Return [X, Y] of the center of cell containing provided text 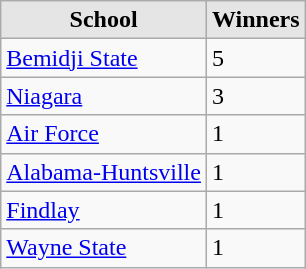
Bemidji State [104, 58]
Findlay [104, 210]
Niagara [104, 96]
Winners [256, 20]
Air Force [104, 134]
School [104, 20]
3 [256, 96]
Alabama-Huntsville [104, 172]
Wayne State [104, 248]
5 [256, 58]
